For the text-containing cell, return its midpoint in (X, Y) coordinate format. 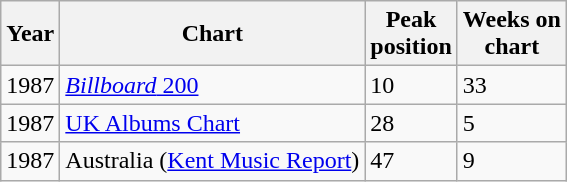
33 (512, 85)
Peakposition (411, 34)
5 (512, 123)
47 (411, 161)
Billboard 200 (212, 85)
Chart (212, 34)
Australia (Kent Music Report) (212, 161)
9 (512, 161)
28 (411, 123)
10 (411, 85)
UK Albums Chart (212, 123)
Year (30, 34)
Weeks onchart (512, 34)
